Scan for the cell matching the given text and deliver its [x, y] coordinate at center. 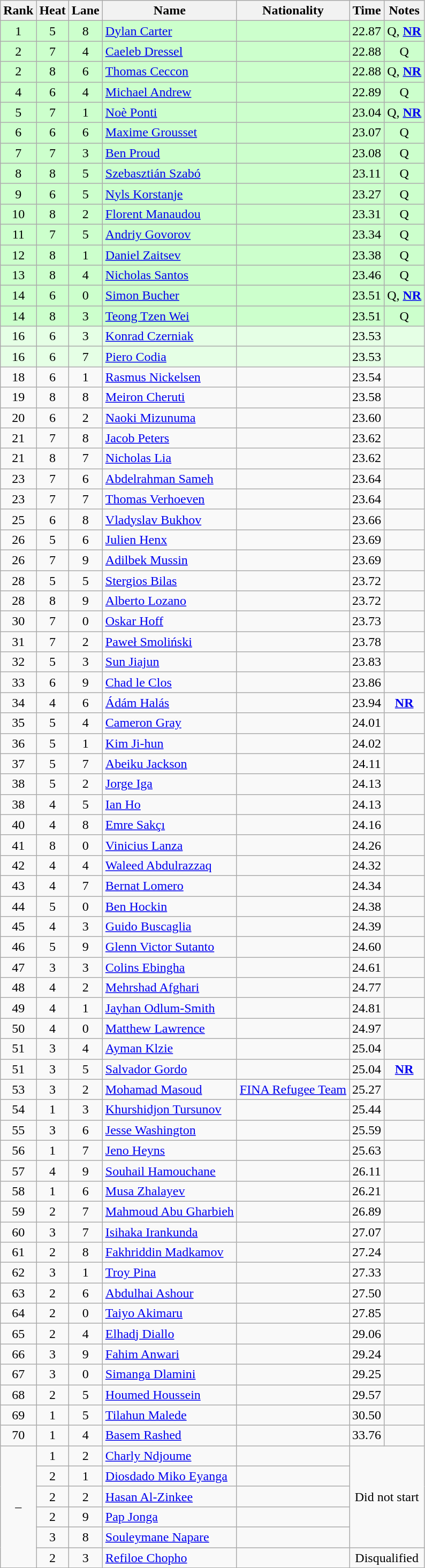
Nicholas Lia [169, 458]
Time [367, 11]
Emre Sakçı [169, 825]
Waleed Abdulrazzaq [169, 865]
Guido Buscaglia [169, 927]
23.38 [367, 255]
44 [18, 906]
63 [18, 1293]
23.08 [367, 153]
Matthew Lawrence [169, 1028]
Abdelrahman Sameh [169, 479]
23.94 [367, 703]
26.11 [367, 1171]
Souleymane Napare [169, 1537]
70 [18, 1435]
40 [18, 825]
Florent Manaudou [169, 214]
48 [18, 988]
Caeleb Dressel [169, 51]
45 [18, 927]
24.02 [367, 743]
Konrad Czerniak [169, 336]
24.77 [367, 988]
54 [18, 1110]
58 [18, 1191]
24.38 [367, 906]
Oskar Hoff [169, 621]
Cameron Gray [169, 723]
Adilbek Mussin [169, 560]
Andriy Govorov [169, 234]
24.32 [367, 865]
11 [18, 234]
Thomas Ceccon [169, 72]
55 [18, 1130]
Naoki Mizunuma [169, 418]
Jeno Heyns [169, 1150]
41 [18, 845]
29.24 [367, 1354]
25.59 [367, 1130]
23.83 [367, 662]
Khurshidjon Tursunov [169, 1110]
10 [18, 214]
Kim Ji-hun [169, 743]
Colins Ebingha [169, 967]
Houmed Houssein [169, 1395]
Basem Rashed [169, 1435]
24.01 [367, 723]
Ádám Halás [169, 703]
50 [18, 1028]
61 [18, 1252]
36 [18, 743]
Souhail Hamouchane [169, 1171]
Name [169, 11]
Rasmus Nickelsen [169, 377]
46 [18, 947]
23.58 [367, 397]
24.60 [367, 947]
13 [18, 275]
67 [18, 1374]
Troy Pina [169, 1273]
Mehrshad Afghari [169, 988]
Julien Henx [169, 540]
56 [18, 1150]
Charly Ndjoume [169, 1456]
49 [18, 1008]
30 [18, 621]
18 [18, 377]
24.61 [367, 967]
24.11 [367, 764]
Pap Jonga [169, 1517]
23.86 [367, 682]
27.33 [367, 1273]
Simon Bucher [169, 296]
Jayhan Odlum-Smith [169, 1008]
37 [18, 764]
Simanga Dlamini [169, 1374]
27.50 [367, 1293]
23.60 [367, 418]
Heat [52, 11]
Nyls Korstanje [169, 194]
23.11 [367, 173]
19 [18, 397]
Szebasztián Szabó [169, 173]
Ian Ho [169, 804]
66 [18, 1354]
24.16 [367, 825]
22.87 [367, 31]
Jesse Washington [169, 1130]
Mohamad Masoud [169, 1089]
Michael Andrew [169, 92]
Paweł Smoliński [169, 642]
23.07 [367, 133]
Rank [18, 11]
Dylan Carter [169, 31]
Daniel Zaitsev [169, 255]
23.31 [367, 214]
Nicholas Santos [169, 275]
Musa Zhalayev [169, 1191]
23.66 [367, 519]
Alberto Lozano [169, 601]
12 [18, 255]
Disqualified [387, 1558]
Meiron Cheruti [169, 397]
Hasan Al-Zinkee [169, 1496]
59 [18, 1211]
29.57 [367, 1395]
69 [18, 1415]
Noè Ponti [169, 112]
42 [18, 865]
Chad le Clos [169, 682]
Jacob Peters [169, 438]
Taiyo Akimaru [169, 1313]
25.63 [367, 1150]
53 [18, 1089]
Jorge Iga [169, 784]
Stergios Bilas [169, 580]
– [18, 1506]
23.27 [367, 194]
25 [18, 519]
Thomas Verhoeven [169, 499]
47 [18, 967]
35 [18, 723]
Sun Jiajun [169, 662]
57 [18, 1171]
20 [18, 418]
23.46 [367, 275]
Vladyslav Bukhov [169, 519]
FINA Refugee Team [293, 1089]
Isihaka Irankunda [169, 1232]
Abeiku Jackson [169, 764]
60 [18, 1232]
23.04 [367, 112]
Ben Proud [169, 153]
25.44 [367, 1110]
Salvador Gordo [169, 1069]
27.85 [367, 1313]
Notes [405, 11]
Maxime Grousset [169, 133]
Refiloe Chopho [169, 1558]
Fakhriddin Madkamov [169, 1252]
Abdulhai Ashour [169, 1293]
24.81 [367, 1008]
Tilahun Malede [169, 1415]
68 [18, 1395]
Glenn Victor Sutanto [169, 947]
Did not start [387, 1496]
Vinicius Lanza [169, 845]
26.89 [367, 1211]
Lane [86, 11]
Nationality [293, 11]
Fahim Anwari [169, 1354]
23.78 [367, 642]
Mahmoud Abu Gharbieh [169, 1211]
24.39 [367, 927]
Ayman Klzie [169, 1049]
27.24 [367, 1252]
24.34 [367, 886]
26.21 [367, 1191]
31 [18, 642]
Piero Codia [169, 357]
23.34 [367, 234]
25.27 [367, 1089]
32 [18, 662]
23.54 [367, 377]
33 [18, 682]
29.06 [367, 1334]
30.50 [367, 1415]
Diosdado Miko Eyanga [169, 1476]
Ben Hockin [169, 906]
27.07 [367, 1232]
24.26 [367, 845]
43 [18, 886]
24.97 [367, 1028]
64 [18, 1313]
23.73 [367, 621]
22.89 [367, 92]
29.25 [367, 1374]
Bernat Lomero [169, 886]
33.76 [367, 1435]
34 [18, 703]
62 [18, 1273]
65 [18, 1334]
Elhadj Diallo [169, 1334]
Teong Tzen Wei [169, 316]
